Return the (x, y) coordinate for the center point of the cell that contains the specified text.  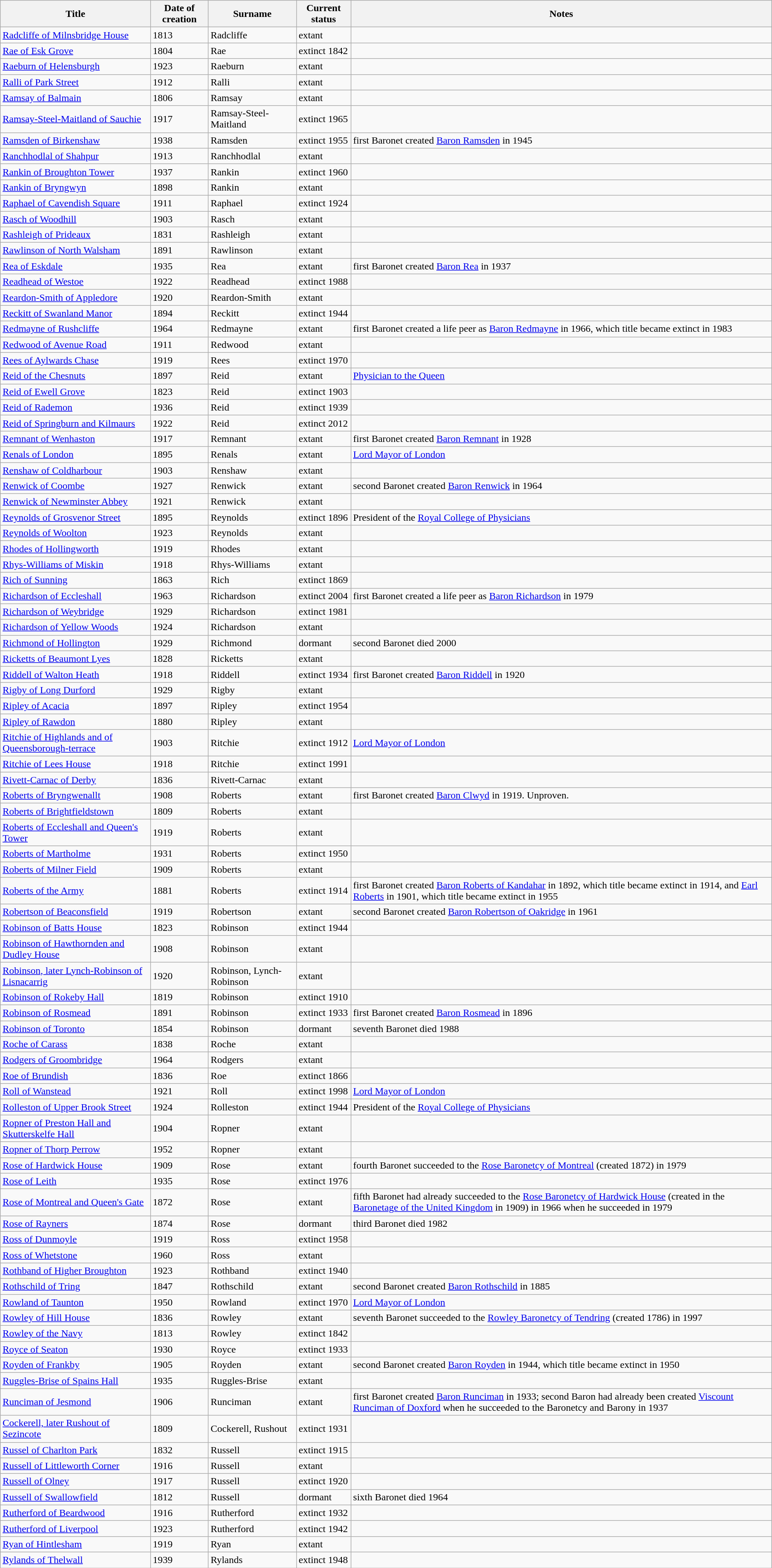
Ricketts of Beaumont Lyes (75, 659)
Robertson (252, 912)
Rankin of Broughton Tower (75, 172)
Renshaw (252, 470)
Rees (252, 360)
Ruggles-Brise (252, 1381)
Rashleigh of Prideaux (75, 235)
Roche of Carass (75, 1044)
fourth Baronet succeeded to the Rose Baronetcy of Montreal (created 1872) in 1979 (561, 1165)
1938 (179, 140)
sixth Baronet died 1964 (561, 1497)
Readhead (252, 282)
Redmayne of Rushcliffe (75, 329)
first Baronet created Baron Rosmead in 1896 (561, 1013)
first Baronet created Baron Rea in 1937 (561, 266)
1812 (179, 1497)
Ralli (252, 82)
extinct 1954 (324, 706)
Robinson of Rosmead (75, 1013)
Raphael (252, 203)
Radcliffe (252, 35)
Remnant of Wenhaston (75, 439)
Rodgers of Groombridge (75, 1060)
first Baronet created Baron Clwyd in 1919. Unproven. (561, 796)
second Baronet created Baron Rothschild in 1885 (561, 1286)
Ritchie of Highlands and of Queensborough-terrace (75, 743)
Remnant (252, 439)
extinct 1934 (324, 674)
Roberts of Milner Field (75, 869)
Roberts of the Army (75, 890)
Ropner of Preston Hall and Skutterskelfe Hall (75, 1128)
second Baronet created Baron Robertson of Oakridge in 1961 (561, 912)
Reid of Rademon (75, 407)
Reckitt of Swanland Manor (75, 313)
1952 (179, 1150)
Ramsden (252, 140)
Ross of Whetstone (75, 1255)
1898 (179, 187)
1904 (179, 1128)
Roll (252, 1091)
1880 (179, 722)
1881 (179, 890)
second Baronet created Baron Renwick in 1964 (561, 486)
extinct 1915 (324, 1450)
1937 (179, 172)
extinct 1960 (324, 172)
Riddell (252, 674)
Rich (252, 580)
Ramsay of Balmain (75, 98)
Royden of Frankby (75, 1365)
Rhys-Williams (252, 564)
extinct 1991 (324, 764)
Reardon-Smith of Appledore (75, 298)
1930 (179, 1349)
extinct 1896 (324, 517)
1963 (179, 596)
Rich of Sunning (75, 580)
Renwick of Newminster Abbey (75, 502)
extinct 1981 (324, 612)
Date of creation (179, 14)
Raeburn of Helensburgh (75, 66)
Russell of Olney (75, 1481)
third Baronet died 1982 (561, 1223)
Rylands of Thelwall (75, 1560)
Rashleigh (252, 235)
seventh Baronet succeeded to the Rowley Baronetcy of Tendring (created 1786) in 1997 (561, 1318)
Readhead of Westoe (75, 282)
Royce (252, 1349)
1906 (179, 1402)
extinct 1912 (324, 743)
Rothband (252, 1270)
Rowland of Taunton (75, 1302)
Ryan (252, 1544)
1854 (179, 1029)
Runciman (252, 1402)
Physician to the Queen (561, 376)
Rylands (252, 1560)
Rowley of the Navy (75, 1334)
first Baronet created Baron Riddell in 1920 (561, 674)
Rolleston (252, 1107)
Rawlinson (252, 250)
Reid of Ewell Grove (75, 392)
1863 (179, 580)
Riddell of Walton Heath (75, 674)
Rolleston of Upper Brook Street (75, 1107)
Ryan of Hintlesham (75, 1544)
1960 (179, 1255)
Rothband of Higher Broughton (75, 1270)
1872 (179, 1202)
Ramsay-Steel-Maitland (252, 119)
Roll of Wanstead (75, 1091)
extinct 1924 (324, 203)
Russell of Swallowfield (75, 1497)
Renals of London (75, 454)
1804 (179, 51)
Richardson of Yellow Woods (75, 627)
1838 (179, 1044)
extinct 1955 (324, 140)
Russel of Charlton Park (75, 1450)
1939 (179, 1560)
extinct 1914 (324, 890)
1913 (179, 156)
1847 (179, 1286)
Rothschild (252, 1286)
Rutherford of Beardwood (75, 1513)
Renshaw of Coldharbour (75, 470)
Rigby (252, 690)
Radcliffe of Milnsbridge House (75, 35)
Ropner of Thorp Perrow (75, 1150)
1894 (179, 313)
Rose of Montreal and Queen's Gate (75, 1202)
Rhys-Williams of Miskin (75, 564)
extinct 1988 (324, 282)
Rigby of Long Durford (75, 690)
Reckitt (252, 313)
Roe (252, 1076)
Ranchhodlal (252, 156)
Rawlinson of North Walsham (75, 250)
Rivett-Carnac (252, 780)
Rose of Leith (75, 1181)
second Baronet created Baron Royden in 1944, which title became extinct in 1950 (561, 1365)
Russell of Littleworth Corner (75, 1466)
extinct 1866 (324, 1076)
Ritchie of Lees House (75, 764)
extinct 1958 (324, 1239)
Roberts of Bryngwenallt (75, 796)
Renwick of Coombe (75, 486)
Robinson, Lynch-Robinson (252, 975)
Reynolds of Woolton (75, 533)
Raeburn (252, 66)
Royce of Seaton (75, 1349)
extinct 1942 (324, 1528)
1905 (179, 1365)
extinct 1950 (324, 854)
Renals (252, 454)
Rae (252, 51)
Rhodes (252, 549)
Roberts of Brightfieldstown (75, 811)
Robinson of Rokeby Hall (75, 997)
extinct 1940 (324, 1270)
1831 (179, 235)
Rose of Rayners (75, 1223)
Robinson of Hawthornden and Dudley House (75, 949)
Redmayne (252, 329)
Richmond of Hollington (75, 643)
Roberts of Martholme (75, 854)
Roberts of Eccleshall and Queen's Tower (75, 833)
extinct 2012 (324, 423)
extinct 1931 (324, 1429)
second Baronet died 2000 (561, 643)
extinct 1948 (324, 1560)
Current status (324, 14)
Richardson of Eccleshall (75, 596)
Cockerell, later Rushout of Sezincote (75, 1429)
Rowland (252, 1302)
Redwood of Avenue Road (75, 345)
Ranchhodlal of Shahpur (75, 156)
1931 (179, 854)
Rutherford of Liverpool (75, 1528)
first Baronet created Baron Remnant in 1928 (561, 439)
1828 (179, 659)
Reardon-Smith (252, 298)
Rasch of Woodhill (75, 219)
Ralli of Park Street (75, 82)
1806 (179, 98)
1912 (179, 82)
1819 (179, 997)
first Baronet created a life peer as Baron Richardson in 1979 (561, 596)
extinct 1965 (324, 119)
extinct 1869 (324, 580)
Ruggles-Brise of Spains Hall (75, 1381)
extinct 1910 (324, 997)
extinct 1976 (324, 1181)
Rodgers (252, 1060)
Robinson, later Lynch-Robinson of Lisnacarrig (75, 975)
Rees of Aylwards Chase (75, 360)
extinct 1998 (324, 1091)
first Baronet created a life peer as Baron Redmayne in 1966, which title became extinct in 1983 (561, 329)
Ricketts (252, 659)
Rothschild of Tring (75, 1286)
Robinson of Toronto (75, 1029)
Reid of the Chesnuts (75, 376)
Rea (252, 266)
Rae of Esk Grove (75, 51)
1936 (179, 407)
Reid of Springburn and Kilmaurs (75, 423)
extinct 1920 (324, 1481)
Rea of Eskdale (75, 266)
extinct 1903 (324, 392)
Roche (252, 1044)
Richmond (252, 643)
Rivett-Carnac of Derby (75, 780)
Raphael of Cavendish Square (75, 203)
Rankin of Bryngwyn (75, 187)
extinct 1932 (324, 1513)
Surname (252, 14)
1927 (179, 486)
Robinson of Batts House (75, 928)
Roe of Brundish (75, 1076)
Ripley of Acacia (75, 706)
extinct 2004 (324, 596)
Ramsay (252, 98)
1950 (179, 1302)
Royden (252, 1365)
Robertson of Beaconsfield (75, 912)
Redwood (252, 345)
Ramsden of Birkenshaw (75, 140)
seventh Baronet died 1988 (561, 1029)
Notes (561, 14)
first Baronet created Baron Ramsden in 1945 (561, 140)
Title (75, 14)
extinct 1939 (324, 407)
1874 (179, 1223)
Rose of Hardwick House (75, 1165)
Ross of Dunmoyle (75, 1239)
Rasch (252, 219)
1832 (179, 1450)
Reynolds of Grosvenor Street (75, 517)
Runciman of Jesmond (75, 1402)
Rowley of Hill House (75, 1318)
Richardson of Weybridge (75, 612)
Cockerell, Rushout (252, 1429)
Ripley of Rawdon (75, 722)
Rhodes of Hollingworth (75, 549)
Ramsay-Steel-Maitland of Sauchie (75, 119)
